Determine the [X, Y] coordinate at the center of the cell enclosing the given text.  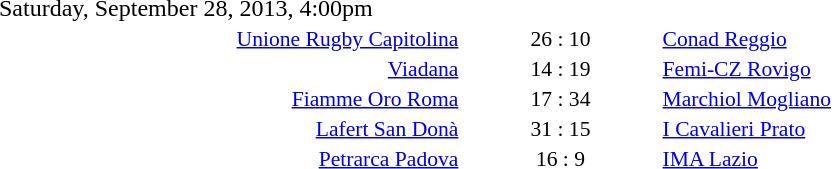
14 : 19 [560, 68]
17 : 34 [560, 98]
26 : 10 [560, 38]
31 : 15 [560, 128]
